Extract the [X, Y] coordinate from the center of the cell holding the provided text.  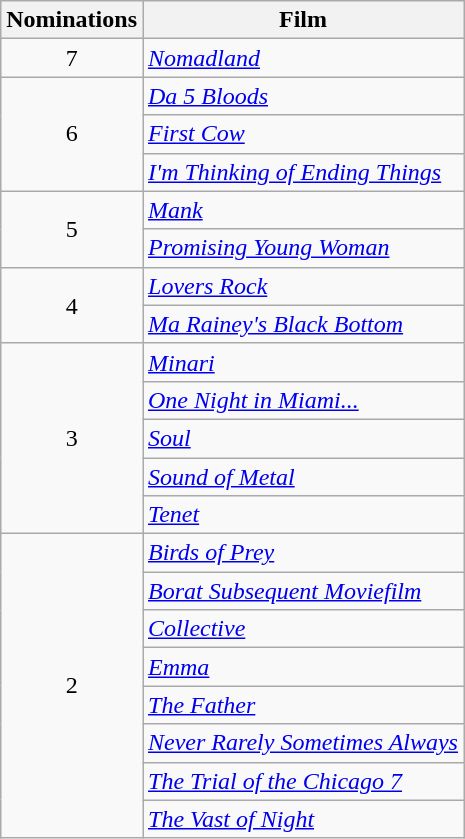
Birds of Prey [302, 553]
Soul [302, 438]
5 [72, 229]
7 [72, 58]
The Vast of Night [302, 819]
The Father [302, 705]
Promising Young Woman [302, 248]
Tenet [302, 515]
Film [302, 20]
Nominations [72, 20]
Never Rarely Sometimes Always [302, 743]
Collective [302, 629]
2 [72, 686]
One Night in Miami... [302, 400]
6 [72, 134]
The Trial of the Chicago 7 [302, 781]
Borat Subsequent Moviefilm [302, 591]
4 [72, 305]
Lovers Rock [302, 286]
First Cow [302, 134]
Da 5 Bloods [302, 96]
3 [72, 438]
Mank [302, 210]
Sound of Metal [302, 477]
I'm Thinking of Ending Things [302, 172]
Ma Rainey's Black Bottom [302, 324]
Emma [302, 667]
Minari [302, 362]
Nomadland [302, 58]
